Determine the [X, Y] coordinate at the center of the cell enclosing the given text.  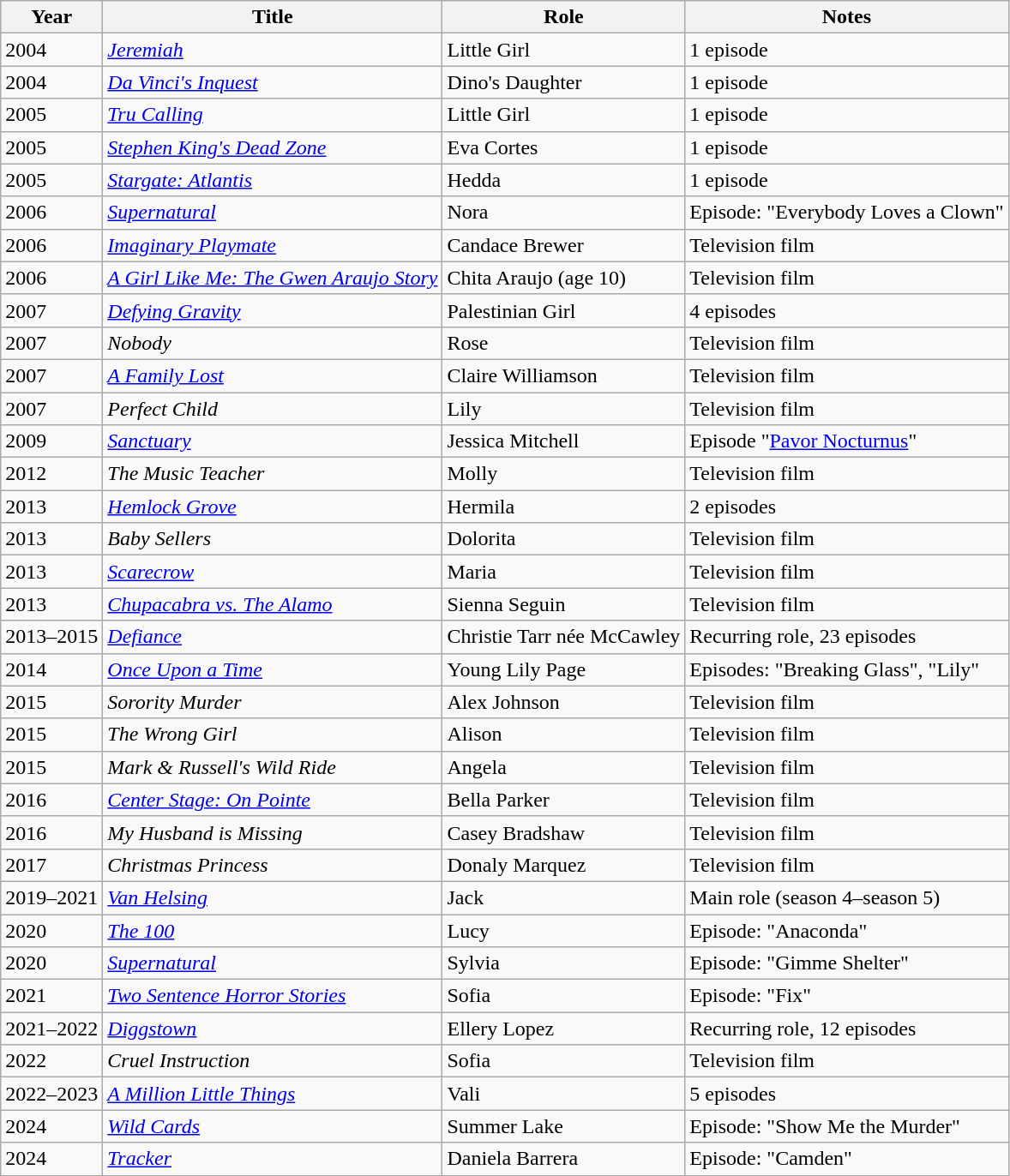
Alex Johnson [564, 702]
Claire Williamson [564, 375]
Dino's Daughter [564, 82]
Notes [847, 17]
Center Stage: On Pointe [273, 800]
Jeremiah [273, 50]
2022 [51, 1061]
The 100 [273, 930]
Defying Gravity [273, 310]
Chita Araujo (age 10) [564, 278]
Vali [564, 1094]
2017 [51, 865]
Angela [564, 767]
Tracker [273, 1159]
Perfect Child [273, 409]
Scarecrow [273, 572]
2013–2015 [51, 637]
Lily [564, 409]
Young Lily Page [564, 669]
Lucy [564, 930]
Sienna Seguin [564, 604]
Defiance [273, 637]
Recurring role, 12 episodes [847, 1029]
My Husband is Missing [273, 832]
Casey Bradshaw [564, 832]
Two Sentence Horror Stories [273, 996]
2 episodes [847, 507]
2021–2022 [51, 1029]
Episode "Pavor Nocturnus" [847, 441]
2012 [51, 474]
Recurring role, 23 episodes [847, 637]
Episode: "Everybody Loves a Clown" [847, 213]
Episode: "Camden" [847, 1159]
Stephen King's Dead Zone [273, 147]
A Million Little Things [273, 1094]
Sylvia [564, 963]
Episode: "Fix" [847, 996]
Role [564, 17]
Sanctuary [273, 441]
Imaginary Playmate [273, 245]
Tru Calling [273, 115]
2021 [51, 996]
Van Helsing [273, 897]
2014 [51, 669]
Jessica Mitchell [564, 441]
Rose [564, 343]
Ellery Lopez [564, 1029]
Stargate: Atlantis [273, 180]
Christmas Princess [273, 865]
Episode: "Gimme Shelter" [847, 963]
2022–2023 [51, 1094]
Christie Tarr née McCawley [564, 637]
Eva Cortes [564, 147]
2019–2021 [51, 897]
Cruel Instruction [273, 1061]
Title [273, 17]
Alison [564, 735]
Baby Sellers [273, 539]
Hedda [564, 180]
Summer Lake [564, 1126]
Da Vinci's Inquest [273, 82]
Episode: "Show Me the Murder" [847, 1126]
Donaly Marquez [564, 865]
Main role (season 4–season 5) [847, 897]
Episode: "Anaconda" [847, 930]
Maria [564, 572]
Mark & Russell's Wild Ride [273, 767]
Palestinian Girl [564, 310]
Daniela Barrera [564, 1159]
Chupacabra vs. The Alamo [273, 604]
5 episodes [847, 1094]
The Wrong Girl [273, 735]
Hemlock Grove [273, 507]
2009 [51, 441]
Molly [564, 474]
Once Upon a Time [273, 669]
4 episodes [847, 310]
A Girl Like Me: The Gwen Araujo Story [273, 278]
Diggstown [273, 1029]
Sorority Murder [273, 702]
Jack [564, 897]
Episodes: "Breaking Glass", "Lily" [847, 669]
The Music Teacher [273, 474]
A Family Lost [273, 375]
Hermila [564, 507]
Nora [564, 213]
Dolorita [564, 539]
Candace Brewer [564, 245]
Wild Cards [273, 1126]
Year [51, 17]
Bella Parker [564, 800]
Nobody [273, 343]
